Locate the cell with the specified text and output its [X, Y] center coordinate. 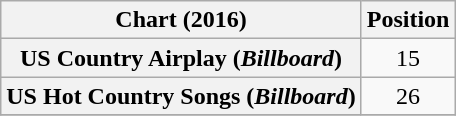
15 [408, 58]
26 [408, 96]
Chart (2016) [181, 20]
US Country Airplay (Billboard) [181, 58]
US Hot Country Songs (Billboard) [181, 96]
Position [408, 20]
